Capture the cell that displays the provided text and extract its (x, y) central coordinate. 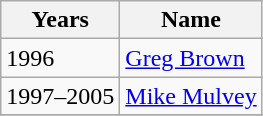
Name (191, 20)
Mike Mulvey (191, 96)
1997–2005 (60, 96)
1996 (60, 58)
Years (60, 20)
Greg Brown (191, 58)
